Output the (X, Y) coordinate of the center of the cell containing the given text.  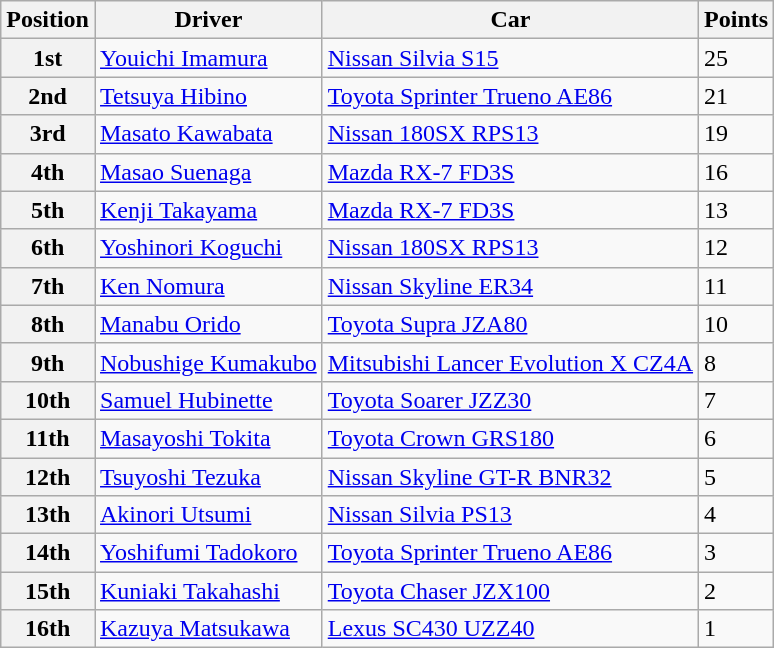
Ken Nomura (208, 286)
Toyota Supra JZA80 (510, 324)
Tetsuya Hibino (208, 96)
7th (48, 286)
9th (48, 362)
Toyota Soarer JZZ30 (510, 400)
5th (48, 210)
Position (48, 20)
Lexus SC430 UZZ40 (510, 629)
Masayoshi Tokita (208, 438)
Yoshinori Koguchi (208, 248)
21 (736, 96)
4th (48, 172)
Nissan Skyline GT-R BNR32 (510, 477)
Driver (208, 20)
Tsuyoshi Tezuka (208, 477)
Kazuya Matsukawa (208, 629)
12th (48, 477)
8th (48, 324)
Toyota Chaser JZX100 (510, 591)
4 (736, 515)
Toyota Crown GRS180 (510, 438)
11th (48, 438)
2 (736, 591)
3 (736, 553)
16 (736, 172)
7 (736, 400)
Masao Suenaga (208, 172)
10th (48, 400)
1 (736, 629)
Kenji Takayama (208, 210)
5 (736, 477)
Nobushige Kumakubo (208, 362)
Samuel Hubinette (208, 400)
16th (48, 629)
13 (736, 210)
2nd (48, 96)
19 (736, 134)
12 (736, 248)
Manabu Orido (208, 324)
Mitsubishi Lancer Evolution X CZ4A (510, 362)
14th (48, 553)
Kuniaki Takahashi (208, 591)
13th (48, 515)
Masato Kawabata (208, 134)
Points (736, 20)
Akinori Utsumi (208, 515)
8 (736, 362)
Nissan Silvia S15 (510, 58)
Nissan Silvia PS13 (510, 515)
25 (736, 58)
15th (48, 591)
Yoshifumi Tadokoro (208, 553)
6th (48, 248)
11 (736, 286)
Nissan Skyline ER34 (510, 286)
10 (736, 324)
3rd (48, 134)
1st (48, 58)
Youichi Imamura (208, 58)
6 (736, 438)
Car (510, 20)
